Output the [X, Y] coordinate of the center of the cell containing the given text.  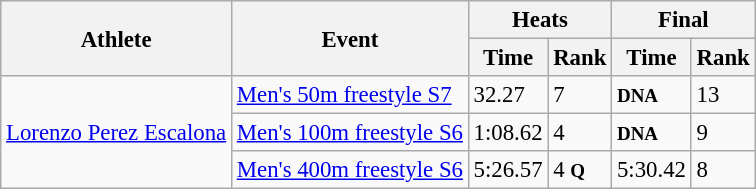
Men's 50m freestyle S7 [350, 95]
13 [723, 95]
Men's 100m freestyle S6 [350, 133]
Heats [540, 20]
7 [580, 95]
1:08.62 [508, 133]
5:26.57 [508, 170]
Event [350, 38]
5:30.42 [652, 170]
Athlete [116, 38]
Men's 400m freestyle S6 [350, 170]
4 [580, 133]
Lorenzo Perez Escalona [116, 132]
Final [684, 20]
32.27 [508, 95]
9 [723, 133]
8 [723, 170]
4 Q [580, 170]
